Extract the (X, Y) coordinate from the center of the cell holding the provided text.  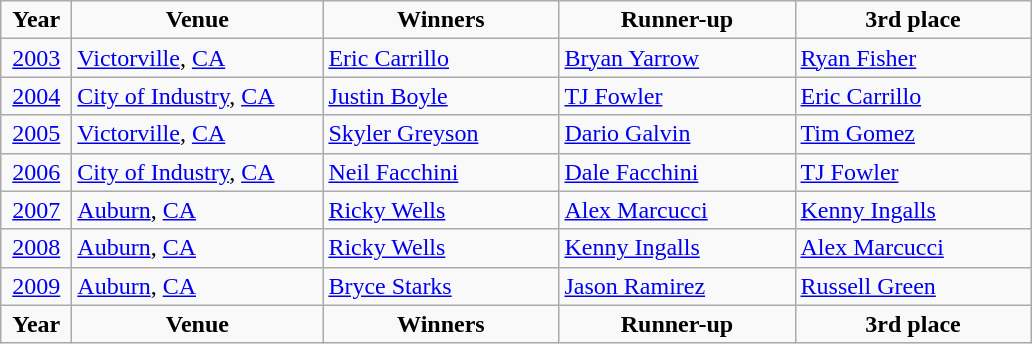
Bryan Yarrow (677, 58)
Russell Green (913, 286)
Dario Galvin (677, 134)
2006 (36, 172)
Dale Facchini (677, 172)
Neil Facchini (441, 172)
Ryan Fisher (913, 58)
Skyler Greyson (441, 134)
Jason Ramirez (677, 286)
Tim Gomez (913, 134)
2004 (36, 96)
Bryce Starks (441, 286)
2005 (36, 134)
2009 (36, 286)
Justin Boyle (441, 96)
2003 (36, 58)
2007 (36, 210)
2008 (36, 248)
